From the cell containing the given text, extract its center point as (X, Y) coordinate. 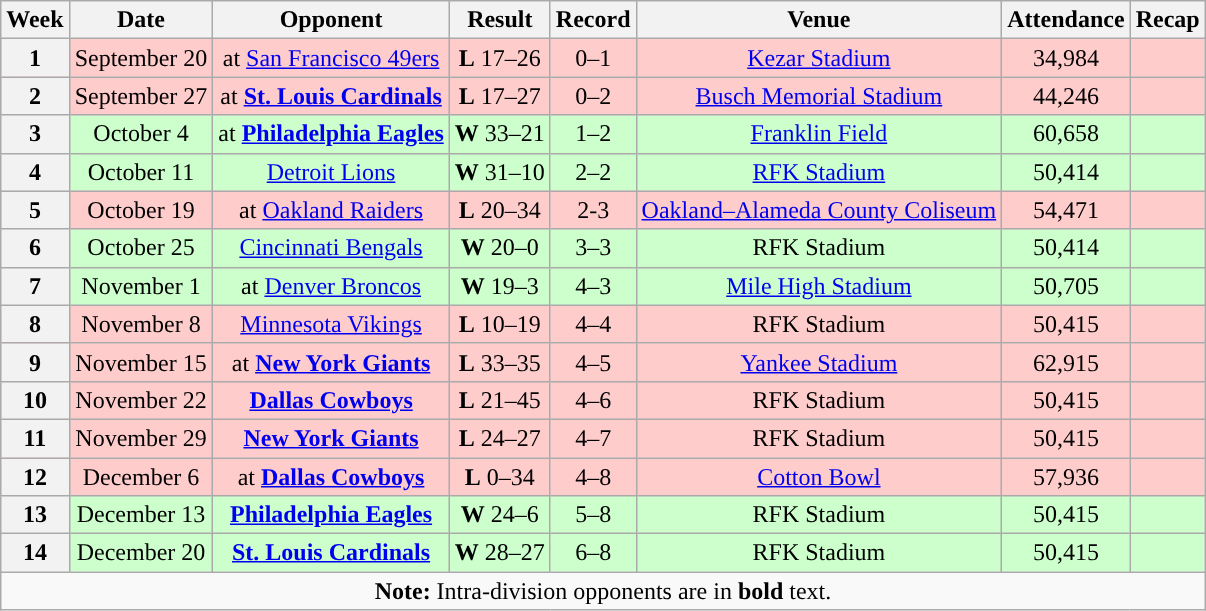
September 20 (141, 58)
Franklin Field (819, 134)
Yankee Stadium (819, 362)
November 15 (141, 362)
1 (35, 58)
November 22 (141, 400)
7 (35, 286)
October 4 (141, 134)
14 (35, 553)
0–1 (593, 58)
Detroit Lions (331, 172)
Attendance (1066, 20)
at Denver Broncos (331, 286)
December 20 (141, 553)
November 1 (141, 286)
Record (593, 20)
November 29 (141, 438)
L 21–45 (500, 400)
4–4 (593, 324)
Busch Memorial Stadium (819, 96)
62,915 (1066, 362)
10 (35, 400)
L 20–34 (500, 210)
October 19 (141, 210)
W 28–27 (500, 553)
4–6 (593, 400)
Minnesota Vikings (331, 324)
4–8 (593, 477)
at Philadelphia Eagles (331, 134)
Mile High Stadium (819, 286)
December 13 (141, 515)
New York Giants (331, 438)
Note: Intra-division opponents are in bold text. (603, 591)
4–3 (593, 286)
34,984 (1066, 58)
54,471 (1066, 210)
4–7 (593, 438)
September 27 (141, 96)
8 (35, 324)
Dallas Cowboys (331, 400)
5–8 (593, 515)
Cincinnati Bengals (331, 248)
Opponent (331, 20)
Date (141, 20)
Cotton Bowl (819, 477)
Kezar Stadium (819, 58)
11 (35, 438)
4–5 (593, 362)
5 (35, 210)
L 0–34 (500, 477)
L 33–35 (500, 362)
0–2 (593, 96)
L 24–27 (500, 438)
Recap (1168, 20)
W 33–21 (500, 134)
at Oakland Raiders (331, 210)
at New York Giants (331, 362)
L 17–26 (500, 58)
Philadelphia Eagles (331, 515)
Venue (819, 20)
St. Louis Cardinals (331, 553)
57,936 (1066, 477)
60,658 (1066, 134)
W 20–0 (500, 248)
W 31–10 (500, 172)
6 (35, 248)
2-3 (593, 210)
at St. Louis Cardinals (331, 96)
12 (35, 477)
at Dallas Cowboys (331, 477)
6–8 (593, 553)
at San Francisco 49ers (331, 58)
October 25 (141, 248)
Oakland–Alameda County Coliseum (819, 210)
November 8 (141, 324)
9 (35, 362)
13 (35, 515)
3 (35, 134)
Week (35, 20)
L 17–27 (500, 96)
W 19–3 (500, 286)
W 24–6 (500, 515)
44,246 (1066, 96)
L 10–19 (500, 324)
50,705 (1066, 286)
4 (35, 172)
1–2 (593, 134)
October 11 (141, 172)
Result (500, 20)
3–3 (593, 248)
2–2 (593, 172)
2 (35, 96)
December 6 (141, 477)
